Find where the given text appears and provide that cell's center as (X, Y) coordinate. 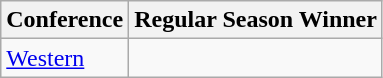
Western (65, 58)
Conference (65, 20)
Regular Season Winner (256, 20)
